Detect which cell encompasses the target text, then output its (X, Y) center coordinate. 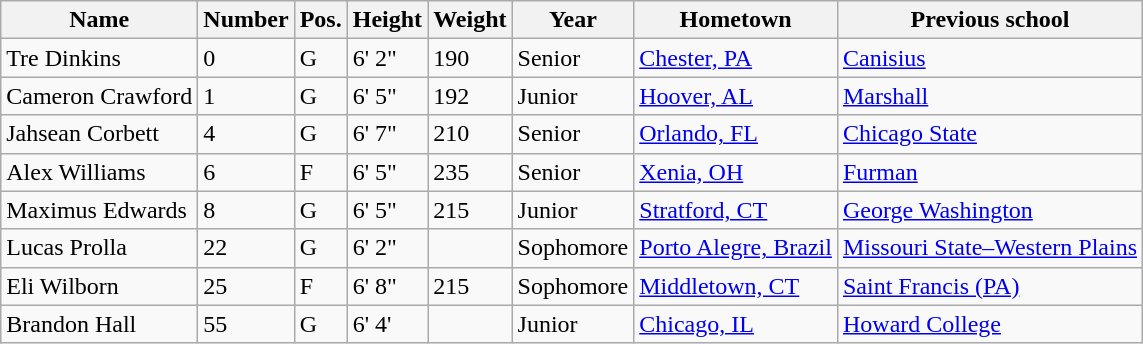
Chicago State (990, 134)
Lucas Prolla (100, 248)
Saint Francis (PA) (990, 286)
Name (100, 20)
6' 8" (387, 286)
Orlando, FL (736, 134)
George Washington (990, 210)
Number (246, 20)
Weight (470, 20)
Chester, PA (736, 58)
Eli Wilborn (100, 286)
Jahsean Corbett (100, 134)
Cameron Crawford (100, 96)
Hoover, AL (736, 96)
Missouri State–Western Plains (990, 248)
6' 4' (387, 324)
Tre Dinkins (100, 58)
Chicago, IL (736, 324)
Middletown, CT (736, 286)
Stratford, CT (736, 210)
1 (246, 96)
Porto Alegre, Brazil (736, 248)
235 (470, 172)
4 (246, 134)
Year (573, 20)
25 (246, 286)
55 (246, 324)
192 (470, 96)
190 (470, 58)
Marshall (990, 96)
Maximus Edwards (100, 210)
Previous school (990, 20)
Canisius (990, 58)
Brandon Hall (100, 324)
Xenia, OH (736, 172)
6' 7" (387, 134)
Hometown (736, 20)
6 (246, 172)
Height (387, 20)
8 (246, 210)
Furman (990, 172)
22 (246, 248)
Pos. (320, 20)
210 (470, 134)
0 (246, 58)
Howard College (990, 324)
Alex Williams (100, 172)
